From the cell containing the given text, extract its center point as [x, y] coordinate. 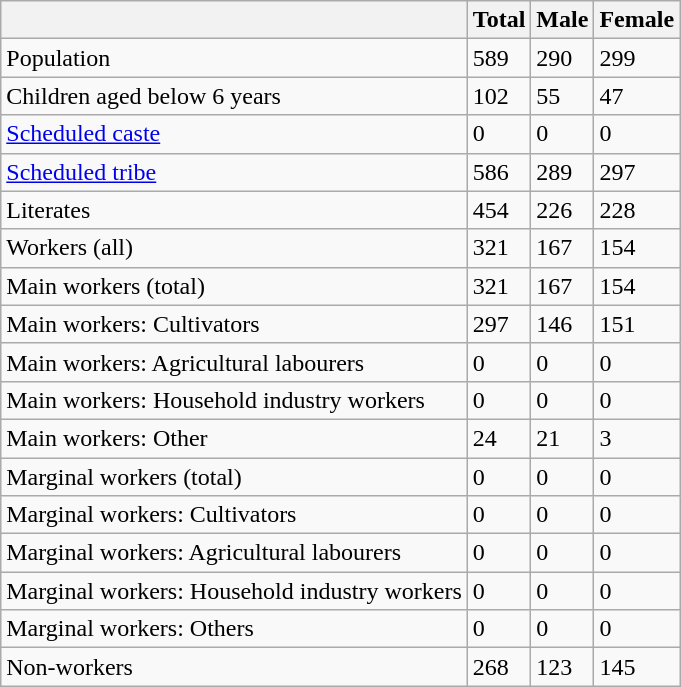
Children aged below 6 years [234, 96]
Scheduled tribe [234, 172]
Marginal workers: Household industry workers [234, 591]
Workers (all) [234, 248]
145 [637, 667]
Main workers (total) [234, 286]
Total [499, 20]
299 [637, 58]
47 [637, 96]
289 [562, 172]
Main workers: Agricultural labourers [234, 362]
Scheduled caste [234, 134]
123 [562, 667]
Female [637, 20]
Main workers: Other [234, 438]
3 [637, 438]
146 [562, 324]
Population [234, 58]
Marginal workers: Others [234, 629]
Main workers: Cultivators [234, 324]
589 [499, 58]
228 [637, 210]
454 [499, 210]
21 [562, 438]
Non-workers [234, 667]
Marginal workers: Cultivators [234, 515]
Literates [234, 210]
151 [637, 324]
586 [499, 172]
Marginal workers (total) [234, 477]
290 [562, 58]
Main workers: Household industry workers [234, 400]
Male [562, 20]
55 [562, 96]
226 [562, 210]
24 [499, 438]
268 [499, 667]
102 [499, 96]
Marginal workers: Agricultural labourers [234, 553]
